Scan for the cell matching the given text and deliver its [X, Y] coordinate at center. 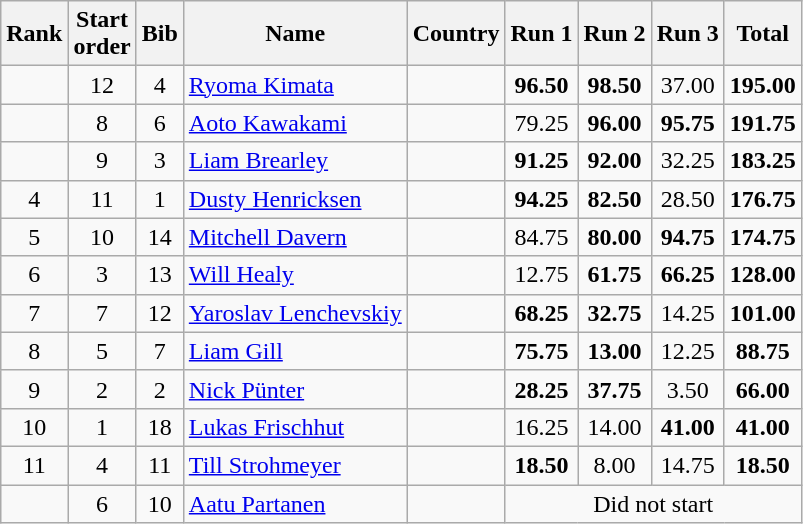
Rank [34, 34]
12.75 [542, 275]
96.50 [542, 85]
92.00 [614, 161]
66.25 [688, 275]
195.00 [762, 85]
Aoto Kawakami [295, 123]
95.75 [688, 123]
94.75 [688, 237]
8.00 [614, 465]
32.75 [614, 313]
101.00 [762, 313]
Yaroslav Lenchevskiy [295, 313]
13 [160, 275]
3.50 [688, 389]
Ryoma Kimata [295, 85]
Total [762, 34]
174.75 [762, 237]
183.25 [762, 161]
91.25 [542, 161]
Mitchell Davern [295, 237]
88.75 [762, 351]
Run 2 [614, 34]
80.00 [614, 237]
14.75 [688, 465]
14.25 [688, 313]
14.00 [614, 427]
18 [160, 427]
Aatu Partanen [295, 503]
12.25 [688, 351]
Did not start [653, 503]
Startorder [102, 34]
28.50 [688, 199]
Run 3 [688, 34]
Nick Pünter [295, 389]
Till Strohmeyer [295, 465]
Will Healy [295, 275]
13.00 [614, 351]
Dusty Henricksen [295, 199]
98.50 [614, 85]
66.00 [762, 389]
84.75 [542, 237]
28.25 [542, 389]
61.75 [614, 275]
14 [160, 237]
Liam Gill [295, 351]
32.25 [688, 161]
75.75 [542, 351]
Liam Brearley [295, 161]
37.75 [614, 389]
79.25 [542, 123]
191.75 [762, 123]
16.25 [542, 427]
Lukas Frischhut [295, 427]
Run 1 [542, 34]
68.25 [542, 313]
37.00 [688, 85]
Bib [160, 34]
94.25 [542, 199]
176.75 [762, 199]
96.00 [614, 123]
82.50 [614, 199]
Name [295, 34]
128.00 [762, 275]
Country [456, 34]
